Provide the (x, y) coordinate of the cell's center where the given text is located.  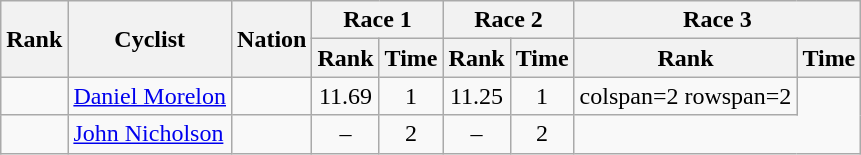
Daniel Morelon (150, 96)
Cyclist (150, 39)
11.69 (346, 96)
John Nicholson (150, 134)
Race 2 (508, 20)
Race 1 (378, 20)
Race 3 (718, 20)
11.25 (476, 96)
Nation (272, 39)
colspan=2 rowspan=2 (686, 96)
